Output the [x, y] coordinate of the center of the cell containing the given text.  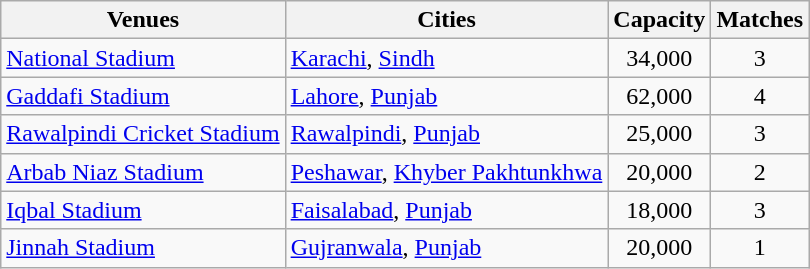
Capacity [660, 20]
National Stadium [143, 58]
2 [760, 172]
Lahore, Punjab [446, 96]
Rawalpindi Cricket Stadium [143, 134]
Arbab Niaz Stadium [143, 172]
Iqbal Stadium [143, 210]
Peshawar, Khyber Pakhtunkhwa [446, 172]
Faisalabad, Punjab [446, 210]
25,000 [660, 134]
Rawalpindi, Punjab [446, 134]
Cities [446, 20]
Karachi, Sindh [446, 58]
Gujranwala, Punjab [446, 248]
1 [760, 248]
4 [760, 96]
18,000 [660, 210]
Jinnah Stadium [143, 248]
62,000 [660, 96]
Gaddafi Stadium [143, 96]
Venues [143, 20]
Matches [760, 20]
34,000 [660, 58]
